Detect which cell encompasses the target text, then output its [X, Y] center coordinate. 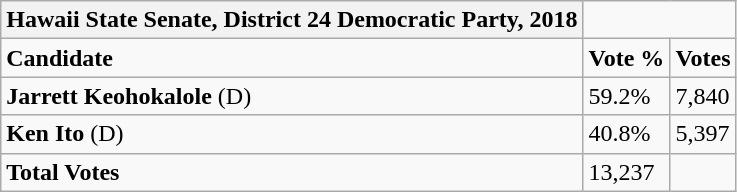
Vote % [626, 58]
59.2% [626, 96]
Total Votes [292, 172]
5,397 [703, 134]
Votes [703, 58]
Hawaii State Senate, District 24 Democratic Party, 2018 [292, 20]
Candidate [292, 58]
Jarrett Keohokalole (D) [292, 96]
13,237 [626, 172]
40.8% [626, 134]
7,840 [703, 96]
Ken Ito (D) [292, 134]
